Find where the given text appears and provide that cell's center as [x, y] coordinate. 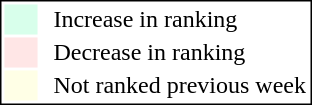
Increase in ranking [180, 19]
Decrease in ranking [180, 53]
Not ranked previous week [180, 85]
